Search for the cell housing the specified text and yield its (X, Y) center coordinate. 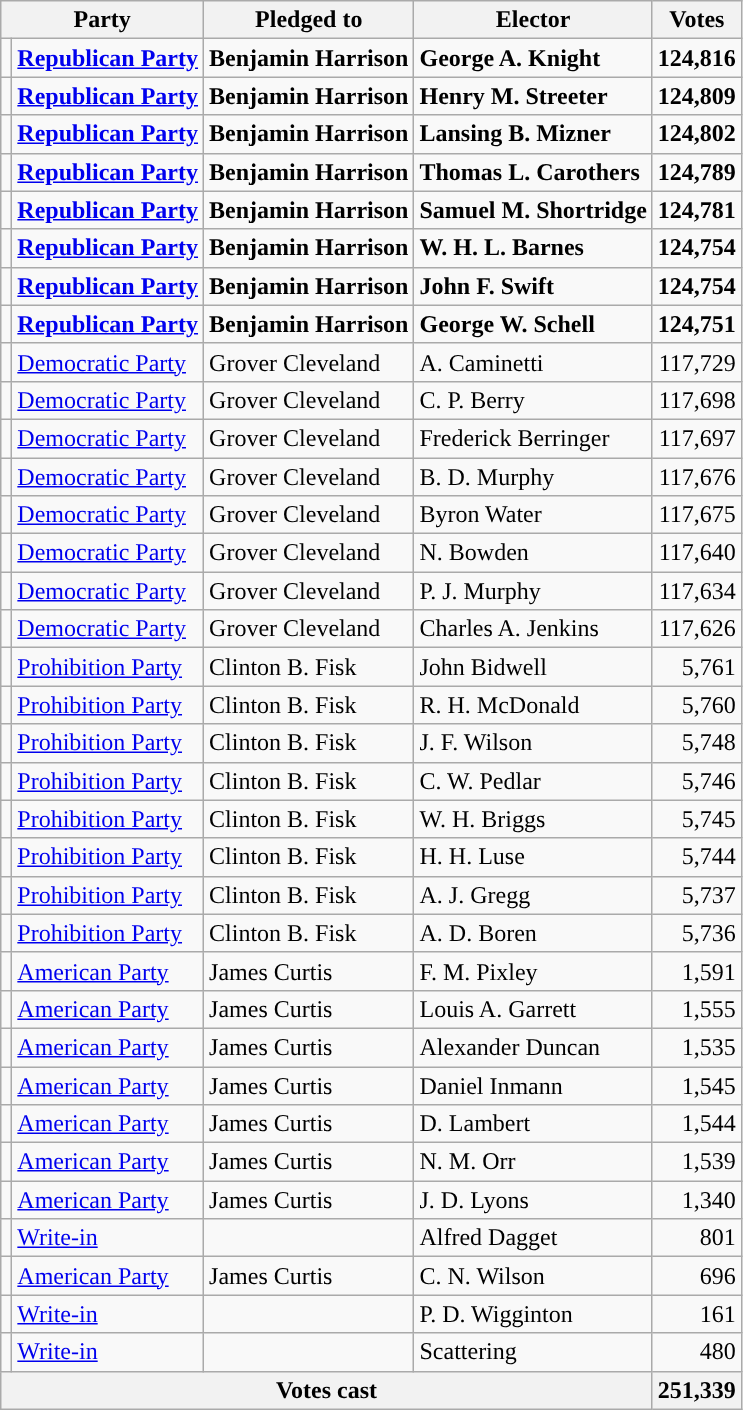
Scattering (533, 1352)
F. M. Pixley (533, 971)
124,816 (696, 58)
117,626 (696, 629)
R. H. McDonald (533, 705)
Votes (696, 20)
117,729 (696, 362)
George A. Knight (533, 58)
Samuel M. Shortridge (533, 210)
480 (696, 1352)
801 (696, 1238)
5,761 (696, 667)
5,746 (696, 781)
161 (696, 1314)
Alexander Duncan (533, 1047)
B. D. Murphy (533, 477)
H. H. Luse (533, 857)
Frederick Berringer (533, 438)
5,744 (696, 857)
W. H. Briggs (533, 819)
Pledged to (309, 20)
J. F. Wilson (533, 743)
Louis A. Garrett (533, 1009)
5,748 (696, 743)
1,340 (696, 1200)
1,544 (696, 1124)
117,675 (696, 515)
Party (102, 20)
Henry M. Streeter (533, 96)
1,545 (696, 1085)
Alfred Dagget (533, 1238)
W. H. L. Barnes (533, 248)
5,760 (696, 705)
P. D. Wigginton (533, 1314)
Votes cast (327, 1390)
Daniel Inmann (533, 1085)
John F. Swift (533, 286)
5,736 (696, 933)
5,745 (696, 819)
124,802 (696, 134)
696 (696, 1276)
251,339 (696, 1390)
117,634 (696, 591)
D. Lambert (533, 1124)
117,697 (696, 438)
A. D. Boren (533, 933)
1,539 (696, 1162)
J. D. Lyons (533, 1200)
C. N. Wilson (533, 1276)
John Bidwell (533, 667)
1,535 (696, 1047)
George W. Schell (533, 324)
Byron Water (533, 515)
5,737 (696, 895)
124,751 (696, 324)
117,676 (696, 477)
Charles A. Jenkins (533, 629)
N. M. Orr (533, 1162)
124,781 (696, 210)
124,809 (696, 96)
1,555 (696, 1009)
Lansing B. Mizner (533, 134)
A. Caminetti (533, 362)
1,591 (696, 971)
N. Bowden (533, 553)
124,789 (696, 172)
C. W. Pedlar (533, 781)
Thomas L. Carothers (533, 172)
C. P. Berry (533, 400)
A. J. Gregg (533, 895)
117,698 (696, 400)
Elector (533, 20)
117,640 (696, 553)
P. J. Murphy (533, 591)
